Provide the [X, Y] coordinate of the cell's center where the given text is located.  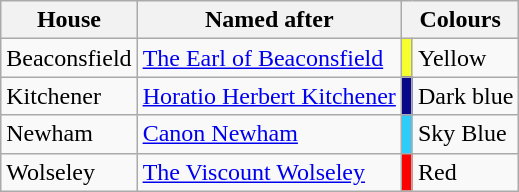
Yellow [465, 58]
Newham [69, 134]
Dark blue [465, 96]
House [69, 20]
Red [465, 172]
Colours [460, 20]
Beaconsfield [69, 58]
The Viscount Wolseley [269, 172]
Horatio Herbert Kitchener [269, 96]
Wolseley [69, 172]
Named after [269, 20]
Sky Blue [465, 134]
The Earl of Beaconsfield [269, 58]
Kitchener [69, 96]
Canon Newham [269, 134]
